Output the [x, y] coordinate of the center of the cell containing the given text.  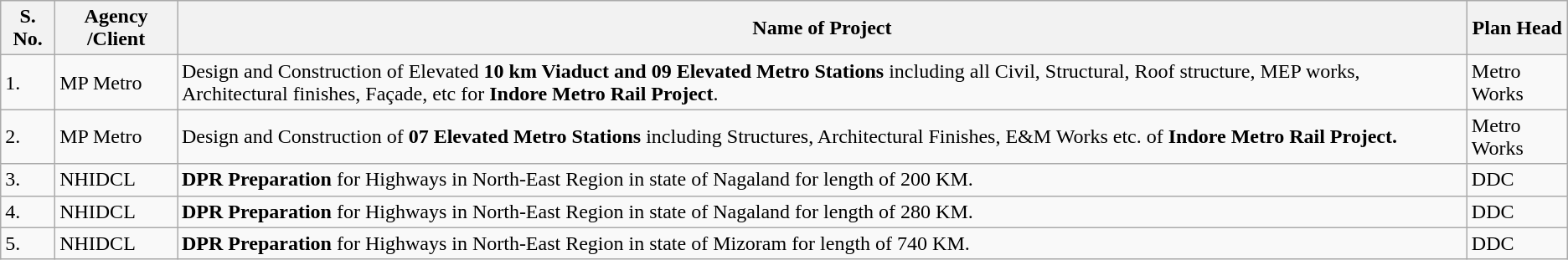
5. [28, 243]
DPR Preparation for Highways in North-East Region in state of Mizoram for length of 740 KM. [823, 243]
S. No. [28, 28]
Name of Project [823, 28]
DPR Preparation for Highways in North-East Region in state of Nagaland for length of 200 KM. [823, 180]
3. [28, 180]
Agency /Client [116, 28]
DPR Preparation for Highways in North-East Region in state of Nagaland for length of 280 KM. [823, 212]
Design and Construction of 07 Elevated Metro Stations including Structures, Architectural Finishes, E&M Works etc. of Indore Metro Rail Project. [823, 137]
1. [28, 82]
Plan Head [1517, 28]
4. [28, 212]
2. [28, 137]
